Provide the (X, Y) coordinate of the cell's center where the given text is located.  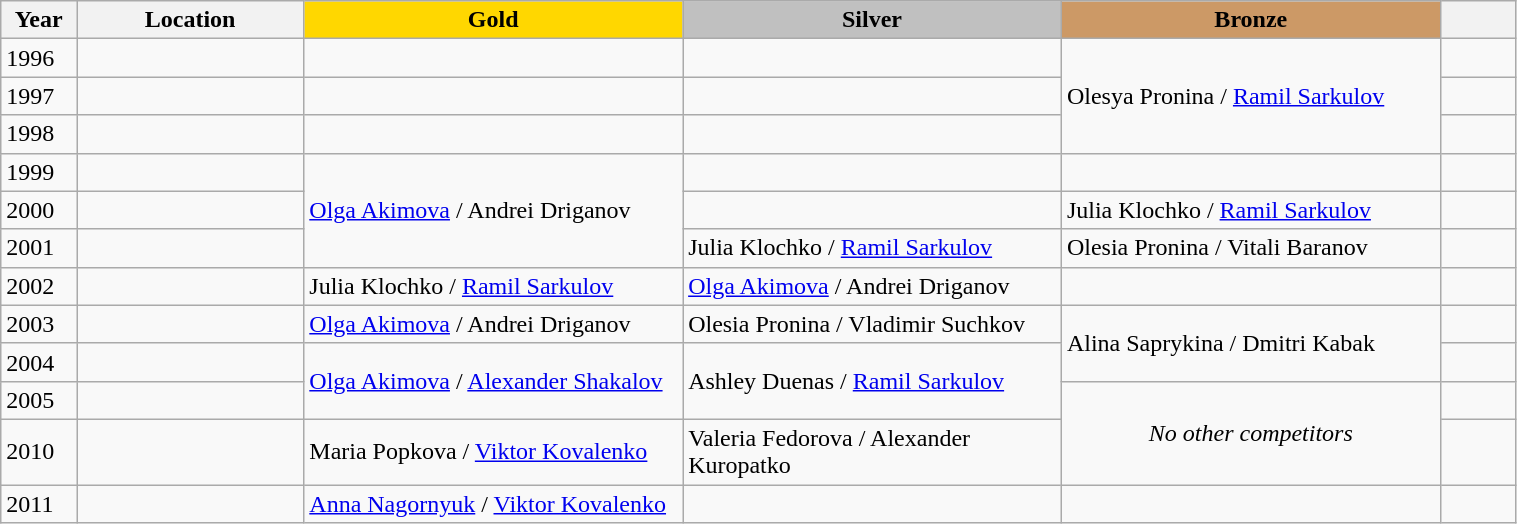
Olesya Pronina / Ramil Sarkulov (1250, 96)
1996 (39, 58)
1999 (39, 172)
Valeria Fedorova / Alexander Kuropatko (872, 452)
Gold (494, 20)
Olesia Pronina / Vitali Baranov (1250, 248)
1997 (39, 96)
Location (190, 20)
2004 (39, 362)
2001 (39, 248)
2002 (39, 286)
Maria Popkova / Viktor Kovalenko (494, 452)
Olesia Pronina / Vladimir Suchkov (872, 324)
1998 (39, 134)
2003 (39, 324)
2005 (39, 400)
2010 (39, 452)
Alina Saprykina / Dmitri Kabak (1250, 343)
Bronze (1250, 20)
Silver (872, 20)
Ashley Duenas / Ramil Sarkulov (872, 381)
Year (39, 20)
2011 (39, 503)
2000 (39, 210)
No other competitors (1250, 432)
Olga Akimova / Alexander Shakalov (494, 381)
Anna Nagornyuk / Viktor Kovalenko (494, 503)
